Capture the cell that displays the provided text and extract its [x, y] central coordinate. 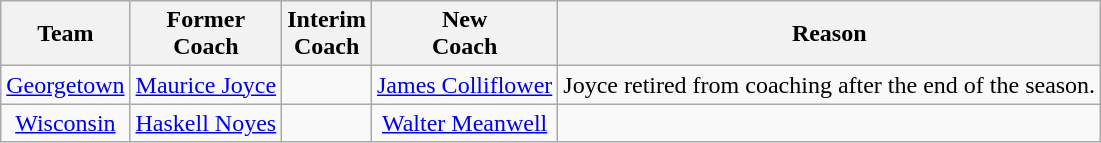
James Colliflower [464, 85]
Team [66, 34]
FormerCoach [206, 34]
Joyce retired from coaching after the end of the season. [830, 85]
Wisconsin [66, 123]
Haskell Noyes [206, 123]
NewCoach [464, 34]
Walter Meanwell [464, 123]
Maurice Joyce [206, 85]
Georgetown [66, 85]
Reason [830, 34]
InterimCoach [327, 34]
